Search for the cell housing the specified text and yield its (X, Y) center coordinate. 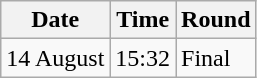
Time (143, 20)
Round (216, 20)
14 August (56, 58)
Date (56, 20)
15:32 (143, 58)
Final (216, 58)
